Return [X, Y] of the center of cell containing provided text 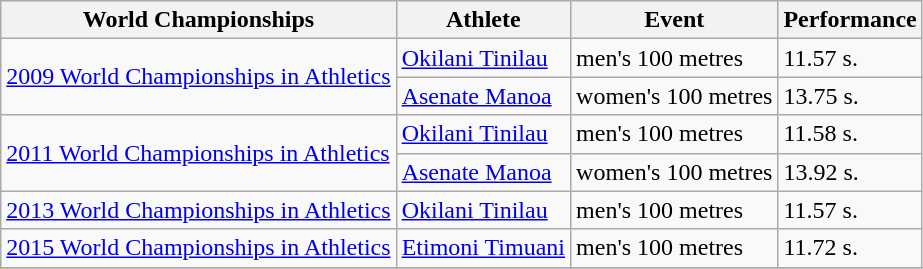
13.75 s. [850, 96]
Event [674, 20]
2009 World Championships in Athletics [198, 77]
2011 World Championships in Athletics [198, 153]
13.92 s. [850, 172]
Athlete [483, 20]
World Championships [198, 20]
Etimoni Timuani [483, 248]
2015 World Championships in Athletics [198, 248]
11.72 s. [850, 248]
11.58 s. [850, 134]
Performance [850, 20]
2013 World Championships in Athletics [198, 210]
